Detect which cell encompasses the target text, then output its (x, y) center coordinate. 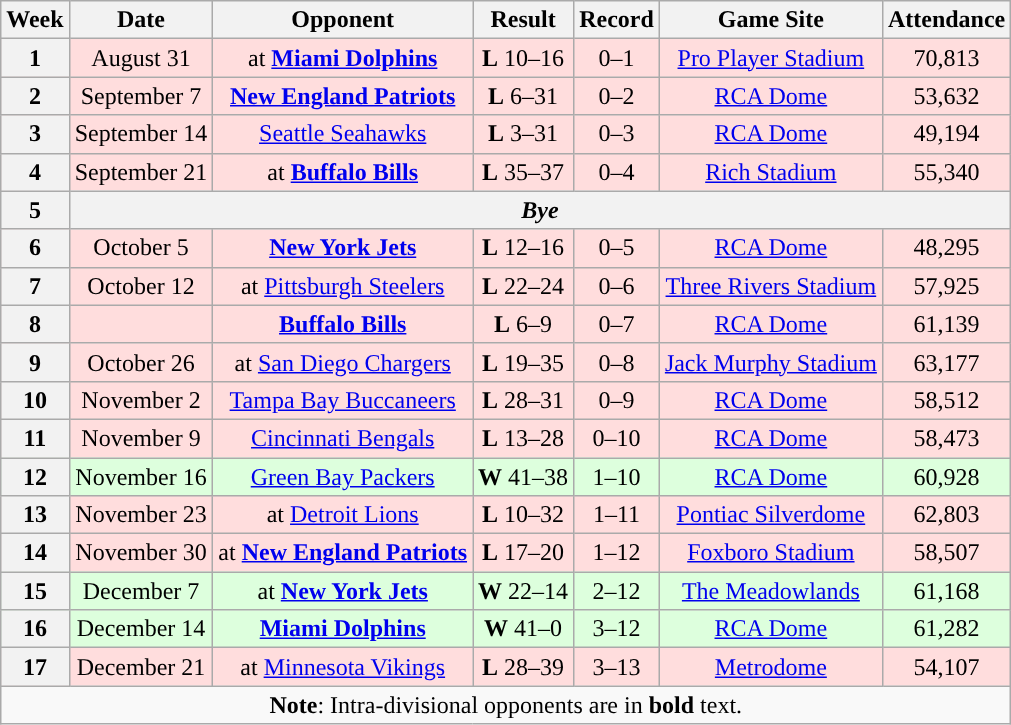
16 (35, 629)
November 2 (141, 400)
61,139 (946, 324)
L 17–20 (524, 553)
0–3 (617, 134)
2–12 (617, 591)
Pontiac Silverdome (770, 515)
Result (524, 20)
54,107 (946, 667)
L 6–31 (524, 96)
49,194 (946, 134)
December 14 (141, 629)
October 5 (141, 248)
58,507 (946, 553)
53,632 (946, 96)
September 21 (141, 172)
Record (617, 20)
2 (35, 96)
0–7 (617, 324)
L 22–24 (524, 286)
1–12 (617, 553)
61,168 (946, 591)
December 7 (141, 591)
L 3–31 (524, 134)
60,928 (946, 477)
Rich Stadium (770, 172)
10 (35, 400)
at San Diego Chargers (343, 362)
W 22–14 (524, 591)
Opponent (343, 20)
L 6–9 (524, 324)
0–6 (617, 286)
Green Bay Packers (343, 477)
October 12 (141, 286)
September 7 (141, 96)
Game Site (770, 20)
November 23 (141, 515)
Bye (540, 210)
L 28–31 (524, 400)
at Detroit Lions (343, 515)
L 35–37 (524, 172)
at Minnesota Vikings (343, 667)
L 12–16 (524, 248)
Jack Murphy Stadium (770, 362)
8 (35, 324)
12 (35, 477)
48,295 (946, 248)
New England Patriots (343, 96)
W 41–38 (524, 477)
17 (35, 667)
5 (35, 210)
at Buffalo Bills (343, 172)
1 (35, 58)
L 10–32 (524, 515)
L 19–35 (524, 362)
Foxboro Stadium (770, 553)
at New York Jets (343, 591)
Metrodome (770, 667)
0–9 (617, 400)
6 (35, 248)
63,177 (946, 362)
0–5 (617, 248)
57,925 (946, 286)
New York Jets (343, 248)
Miami Dolphins (343, 629)
0–1 (617, 58)
11 (35, 438)
58,473 (946, 438)
L 28–39 (524, 667)
70,813 (946, 58)
Three Rivers Stadium (770, 286)
0–10 (617, 438)
4 (35, 172)
Seattle Seahawks (343, 134)
The Meadowlands (770, 591)
62,803 (946, 515)
1–11 (617, 515)
Attendance (946, 20)
1–10 (617, 477)
3–13 (617, 667)
9 (35, 362)
13 (35, 515)
Note: Intra-divisional opponents are in bold text. (506, 705)
55,340 (946, 172)
November 9 (141, 438)
at New England Patriots (343, 553)
58,512 (946, 400)
November 30 (141, 553)
W 41–0 (524, 629)
15 (35, 591)
October 26 (141, 362)
Pro Player Stadium (770, 58)
Week (35, 20)
7 (35, 286)
3 (35, 134)
December 21 (141, 667)
L 10–16 (524, 58)
Date (141, 20)
at Miami Dolphins (343, 58)
14 (35, 553)
Buffalo Bills (343, 324)
November 16 (141, 477)
August 31 (141, 58)
0–2 (617, 96)
September 14 (141, 134)
Cincinnati Bengals (343, 438)
L 13–28 (524, 438)
Tampa Bay Buccaneers (343, 400)
at Pittsburgh Steelers (343, 286)
3–12 (617, 629)
61,282 (946, 629)
0–4 (617, 172)
0–8 (617, 362)
